Find where the given text appears and provide that cell's center as (X, Y) coordinate. 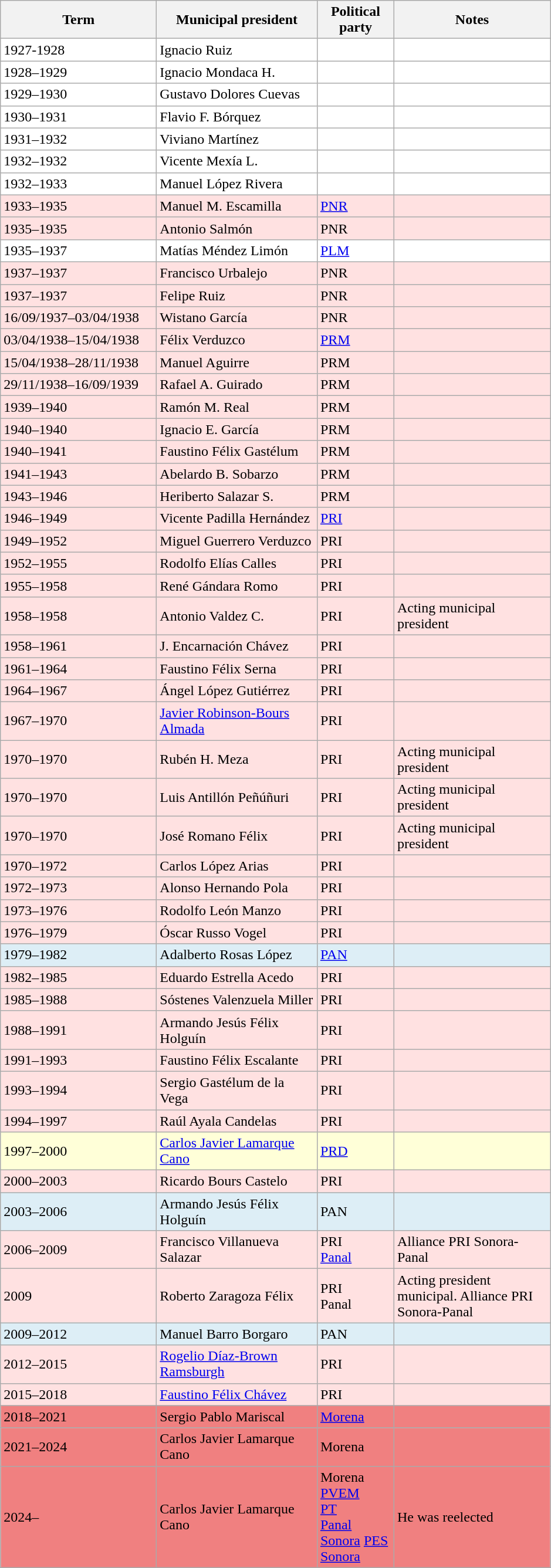
1949–1952 (79, 541)
2006–2009 (79, 1249)
1991–1993 (79, 1060)
1985–1988 (79, 1000)
1967–1970 (79, 722)
Faustino Félix Chávez (237, 1394)
Luis Antillón Peñúñuri (237, 798)
Manuel López Rivera (237, 184)
1952–1955 (79, 563)
Municipal president (237, 20)
Antonio Salmón (237, 228)
2009 (79, 1296)
Rodolfo Elías Calles (237, 563)
Rafael A. Guirado (237, 385)
Notes (472, 20)
Wistano García (237, 318)
Viviano Martínez (237, 139)
1933–1935 (79, 206)
1970–1972 (79, 866)
1982–1985 (79, 977)
1958–1958 (79, 616)
1997–2000 (79, 1151)
1964–1967 (79, 691)
Vicente Mexía L. (237, 161)
PRD (356, 1151)
2024– (79, 1517)
2009–2012 (79, 1334)
1976–1979 (79, 933)
Rogelio Díaz-Brown Ramsburgh (237, 1364)
Flavio F. Bórquez (237, 117)
Ignacio Ruiz (237, 50)
29/11/1938–16/09/1939 (79, 385)
Raúl Ayala Candelas (237, 1121)
1931–1932 (79, 139)
1927-1928 (79, 50)
1955–1958 (79, 585)
Antonio Valdez C. (237, 616)
Political party (356, 20)
1973–1976 (79, 910)
Miguel Guerrero Verduzco (237, 541)
2015–2018 (79, 1394)
Óscar Russo Vogel (237, 933)
René Gándara Romo (237, 585)
1972–1973 (79, 888)
1988–1991 (79, 1030)
Javier Robinson-Bours Almada (237, 722)
Manuel Barro Borgaro (237, 1334)
Sergio Gastélum de la Vega (237, 1090)
Acting president municipal. Alliance PRI Sonora-Panal (472, 1296)
Abelardo B. Sobarzo (237, 474)
PLM (356, 250)
1929–1930 (79, 94)
1940–1940 (79, 429)
1939–1940 (79, 407)
Term (79, 20)
1993–1994 (79, 1090)
Adalberto Rosas López (237, 955)
Sóstenes Valenzuela Miller (237, 1000)
Rubén H. Meza (237, 759)
1932–1933 (79, 184)
Félix Verduzco (237, 340)
Ignacio E. García (237, 429)
Vicente Padilla Hernández (237, 519)
He was reelected (472, 1517)
2018–2021 (79, 1417)
1930–1931 (79, 117)
Matías Méndez Limón (237, 250)
2000–2003 (79, 1181)
03/04/1938–15/04/1938 (79, 340)
15/04/1938–28/11/1938 (79, 363)
Roberto Zaragoza Félix (237, 1296)
Morena PVEM PT Panal Sonora PES Sonora (356, 1517)
16/09/1937–03/04/1938 (79, 318)
José Romano Félix (237, 835)
Alliance PRI Sonora-Panal (472, 1249)
Carlos López Arias (237, 866)
Eduardo Estrella Acedo (237, 977)
Alonso Hernando Pola (237, 888)
1943–1946 (79, 496)
Manuel M. Escamilla (237, 206)
Faustino Félix Escalante (237, 1060)
Ignacio Mondaca H. (237, 72)
1935–1937 (79, 250)
1935–1935 (79, 228)
Faustino Félix Gastélum (237, 452)
Ricardo Bours Castelo (237, 1181)
Rodolfo León Manzo (237, 910)
Heriberto Salazar S. (237, 496)
Francisco Urbalejo (237, 273)
2021–2024 (79, 1447)
1946–1949 (79, 519)
2003–2006 (79, 1212)
1994–1997 (79, 1121)
1940–1941 (79, 452)
Sergio Pablo Mariscal (237, 1417)
Felipe Ruiz (237, 295)
1979–1982 (79, 955)
2012–2015 (79, 1364)
1961–1964 (79, 668)
Faustino Félix Serna (237, 668)
1941–1943 (79, 474)
1958–1961 (79, 646)
Francisco Villanueva Salazar (237, 1249)
1932–1932 (79, 161)
Gustavo Dolores Cuevas (237, 94)
1928–1929 (79, 72)
Ramón M. Real (237, 407)
J. Encarnación Chávez (237, 646)
Ángel López Gutiérrez (237, 691)
Manuel Aguirre (237, 363)
